Identify which cell holds the provided text, then report its (X, Y) central coordinate. 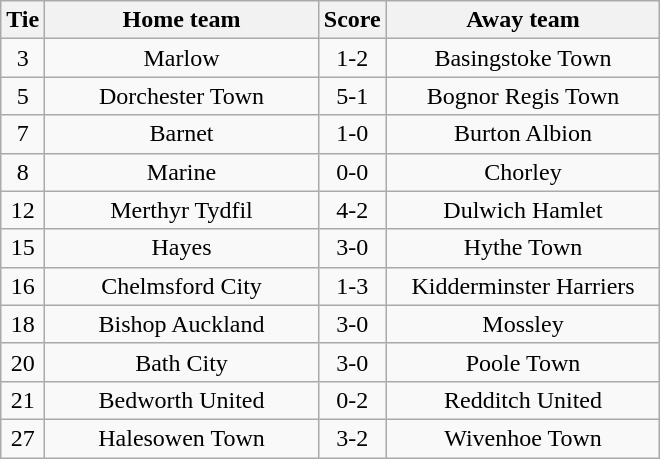
8 (23, 172)
3 (23, 58)
Mossley (523, 324)
Dulwich Hamlet (523, 210)
Home team (182, 20)
18 (23, 324)
1-0 (352, 134)
Halesowen Town (182, 438)
Burton Albion (523, 134)
4-2 (352, 210)
16 (23, 286)
Bath City (182, 362)
Tie (23, 20)
Bishop Auckland (182, 324)
Barnet (182, 134)
5-1 (352, 96)
Redditch United (523, 400)
Poole Town (523, 362)
Kidderminster Harriers (523, 286)
Marine (182, 172)
Wivenhoe Town (523, 438)
Hayes (182, 248)
Merthyr Tydfil (182, 210)
20 (23, 362)
1-3 (352, 286)
Marlow (182, 58)
Score (352, 20)
Basingstoke Town (523, 58)
Chorley (523, 172)
21 (23, 400)
12 (23, 210)
15 (23, 248)
Bedworth United (182, 400)
1-2 (352, 58)
5 (23, 96)
0-0 (352, 172)
3-2 (352, 438)
7 (23, 134)
Hythe Town (523, 248)
0-2 (352, 400)
Dorchester Town (182, 96)
Chelmsford City (182, 286)
Away team (523, 20)
Bognor Regis Town (523, 96)
27 (23, 438)
